Search for the cell housing the specified text and yield its (X, Y) center coordinate. 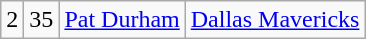
Pat Durham (122, 20)
2 (12, 20)
35 (42, 20)
Dallas Mavericks (275, 20)
